Extract the (X, Y) coordinate from the center of the cell holding the provided text.  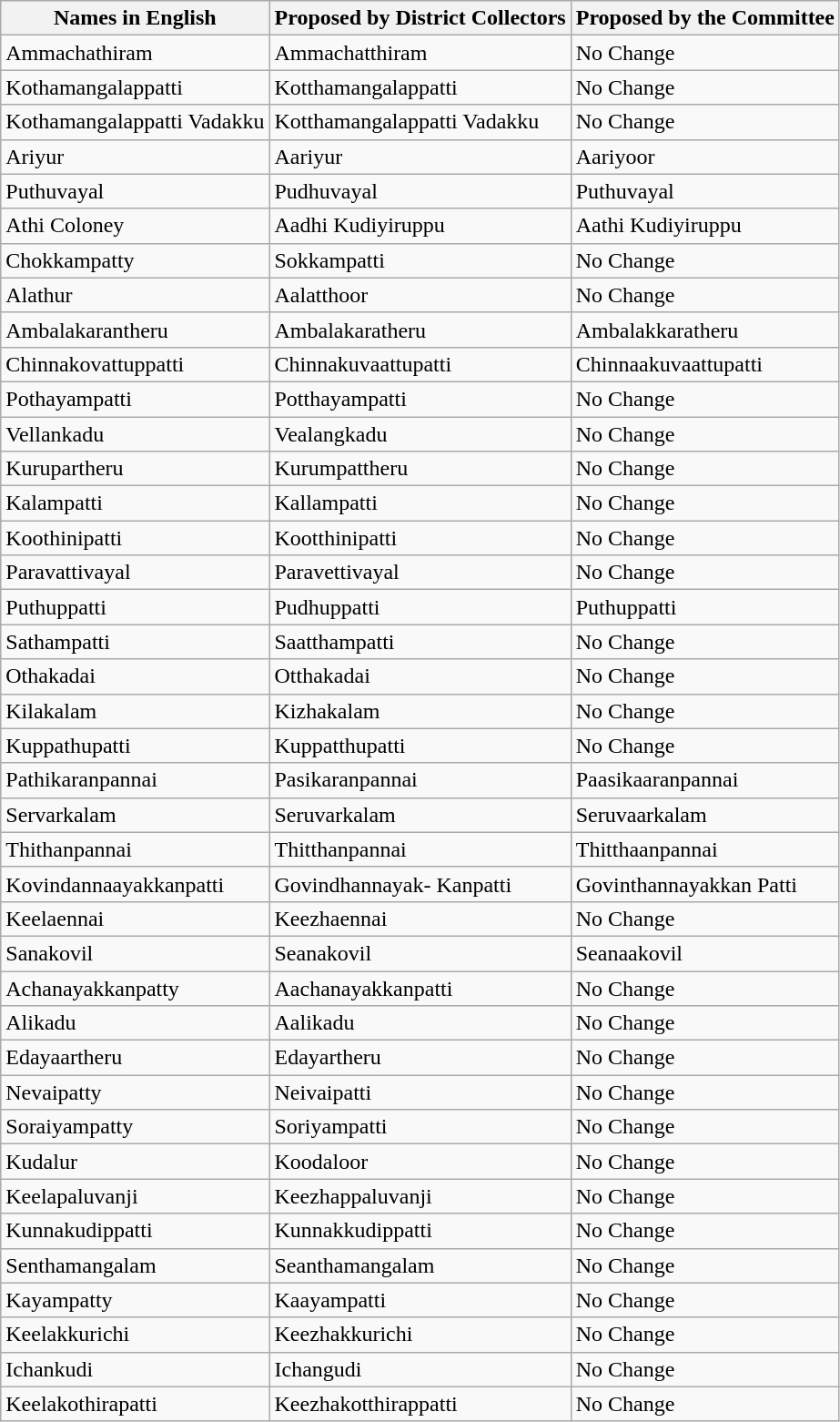
Aariyur (420, 157)
Seruvarkalam (420, 815)
Seanakovil (420, 953)
Potthayampatti (420, 399)
Ambalakkaratheru (704, 330)
Ichangudi (420, 1369)
Thitthanpannai (420, 849)
Keezhakkurichi (420, 1335)
Kunnakudippatti (135, 1231)
Ammachathiram (135, 53)
Thithanpannai (135, 849)
Kalampatti (135, 503)
Aathi Kudiyiruppu (704, 226)
Thitthaanpannai (704, 849)
Ariyur (135, 157)
Keezhappaluvanji (420, 1196)
Ambalakaratheru (420, 330)
Ichankudi (135, 1369)
Proposed by the Committee (704, 18)
Achanayakkanpatty (135, 988)
Koothinipatti (135, 538)
Seanthamangalam (420, 1265)
Kootthinipatti (420, 538)
Kothamangalappatti (135, 87)
Chinnakovattuppatti (135, 364)
Servarkalam (135, 815)
Kayampatty (135, 1300)
Ambalakarantheru (135, 330)
Koodaloor (420, 1162)
Alathur (135, 295)
Chinnaakuvaattupatti (704, 364)
Kizhakalam (420, 711)
Saatthampatti (420, 642)
Kaayampatti (420, 1300)
Kuppathupatti (135, 746)
Paravettivayal (420, 573)
Kothamangalappatti Vadakku (135, 122)
Keelakothirapatti (135, 1404)
Alikadu (135, 1023)
Paravattivayal (135, 573)
Aariyoor (704, 157)
Senthamangalam (135, 1265)
Aalikadu (420, 1023)
Sokkampatti (420, 260)
Pudhuppatti (420, 607)
Nevaipatty (135, 1092)
Aachanayakkanpatti (420, 988)
Chokkampatty (135, 260)
Keelakkurichi (135, 1335)
Soraiyampatty (135, 1127)
Neivaipatti (420, 1092)
Kurumpattheru (420, 469)
Vealangkadu (420, 434)
Kurupartheru (135, 469)
Keelaennai (135, 919)
Pudhuvayal (420, 191)
Aalatthoor (420, 295)
Kilakalam (135, 711)
Keezhaennai (420, 919)
Govindhannayak- Kanpatti (420, 884)
Kovindannaayakkanpatti (135, 884)
Paasikaaranpannai (704, 780)
Seruvaarkalam (704, 815)
Sathampatti (135, 642)
Ammachatthiram (420, 53)
Vellankadu (135, 434)
Pathikaranpannai (135, 780)
Pothayampatti (135, 399)
Edayartheru (420, 1058)
Kuppatthupatti (420, 746)
Othakadai (135, 676)
Keezhakotthirappatti (420, 1404)
Kunnakkudippatti (420, 1231)
Names in English (135, 18)
Otthakadai (420, 676)
Chinnakuvaattupatti (420, 364)
Aadhi Kudiyiruppu (420, 226)
Edayaartheru (135, 1058)
Kotthamangalappatti Vadakku (420, 122)
Proposed by District Collectors (420, 18)
Seanaakovil (704, 953)
Pasikaranpannai (420, 780)
Kallampatti (420, 503)
Sanakovil (135, 953)
Kotthamangalappatti (420, 87)
Govinthannayakkan Patti (704, 884)
Soriyampatti (420, 1127)
Athi Coloney (135, 226)
Keelapaluvanji (135, 1196)
Kudalur (135, 1162)
